Detect which cell encompasses the target text, then output its [X, Y] center coordinate. 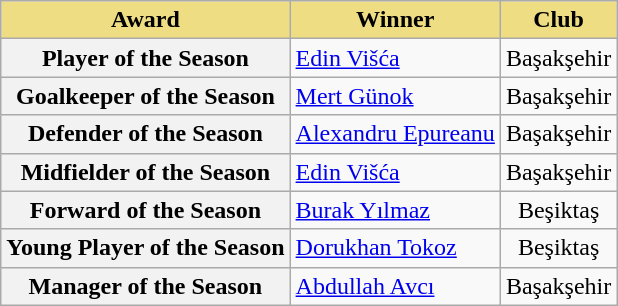
Winner [395, 20]
Abdullah Avcı [395, 286]
Player of the Season [146, 58]
Young Player of the Season [146, 248]
Club [558, 20]
Burak Yılmaz [395, 210]
Goalkeeper of the Season [146, 96]
Mert Günok [395, 96]
Alexandru Epureanu [395, 134]
Manager of the Season [146, 286]
Midfielder of the Season [146, 172]
Dorukhan Tokoz [395, 248]
Award [146, 20]
Forward of the Season [146, 210]
Defender of the Season [146, 134]
